Identify which cell holds the provided text, then report its (X, Y) central coordinate. 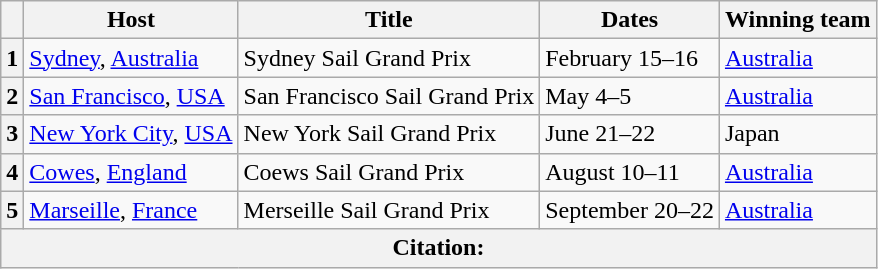
San Francisco, USA (131, 96)
Host (131, 20)
Winning team (798, 20)
Japan (798, 134)
Merseille Sail Grand Prix (389, 210)
September 20–22 (630, 210)
August 10–11 (630, 172)
Marseille, France (131, 210)
February 15–16 (630, 58)
May 4–5 (630, 96)
4 (12, 172)
June 21–22 (630, 134)
Coews Sail Grand Prix (389, 172)
Cowes, England (131, 172)
1 (12, 58)
Title (389, 20)
Sydney, Australia (131, 58)
Dates (630, 20)
Sydney Sail Grand Prix (389, 58)
New York Sail Grand Prix (389, 134)
5 (12, 210)
3 (12, 134)
San Francisco Sail Grand Prix (389, 96)
New York City, USA (131, 134)
Citation: (438, 248)
2 (12, 96)
